Return [x, y] of the center of cell containing provided text 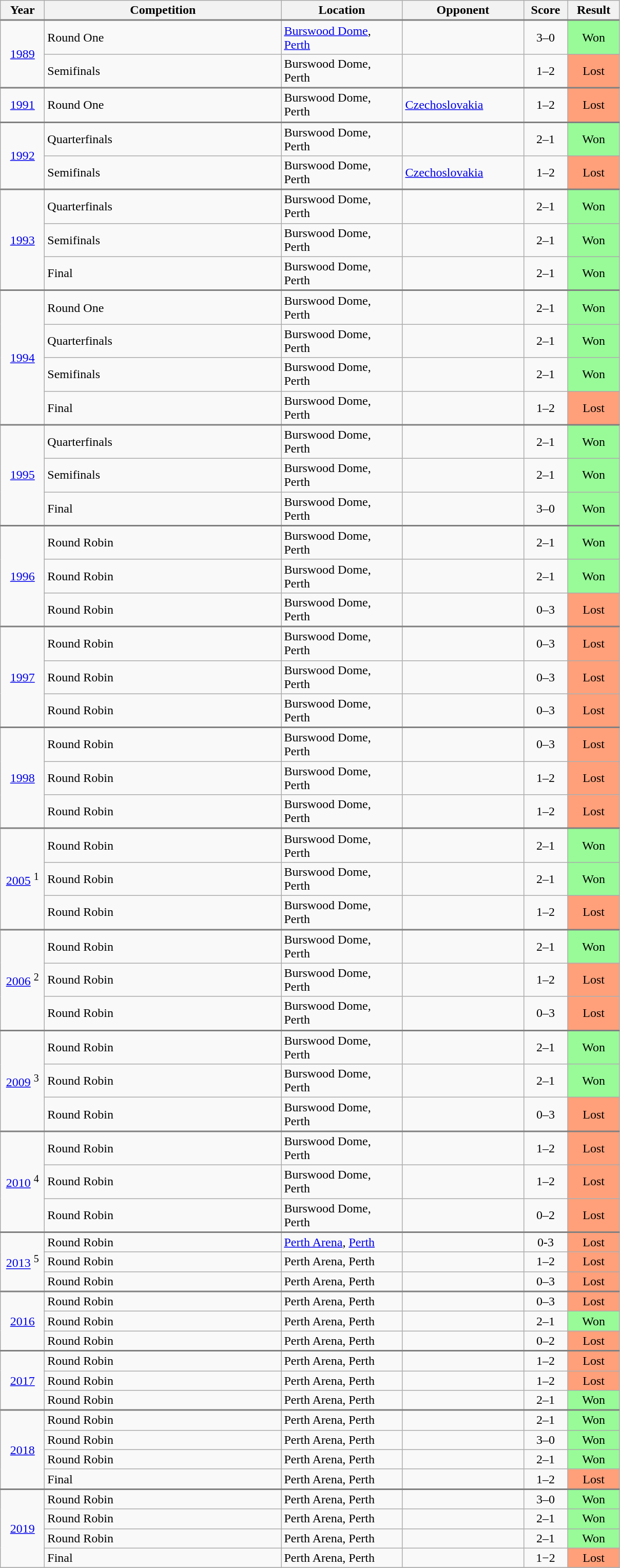
2016 [23, 1321]
1994 [23, 358]
2019 [23, 1528]
1997 [23, 677]
Opponent [463, 10]
2005 1 [23, 879]
2010 4 [23, 1182]
Score [546, 10]
2006 2 [23, 980]
1991 [23, 105]
2018 [23, 1449]
1989 [23, 54]
1998 [23, 778]
Competition [163, 10]
1992 [23, 156]
2017 [23, 1381]
1−2 [546, 1558]
1995 [23, 475]
Result [593, 10]
0-3 [546, 1242]
1996 [23, 576]
2013 5 [23, 1262]
Year [23, 10]
Location [342, 10]
2009 3 [23, 1081]
1993 [23, 240]
